Detect which cell encompasses the target text, then output its (x, y) center coordinate. 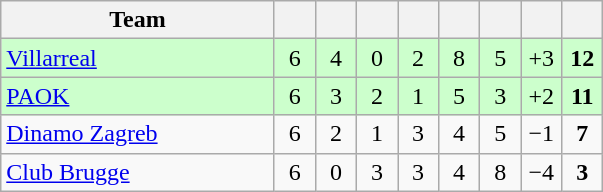
12 (582, 58)
+3 (542, 58)
+2 (542, 96)
Club Brugge (138, 172)
7 (582, 134)
11 (582, 96)
−1 (542, 134)
Dinamo Zagreb (138, 134)
PAOK (138, 96)
−4 (542, 172)
Villarreal (138, 58)
Team (138, 20)
